Search for the cell housing the specified text and yield its [x, y] center coordinate. 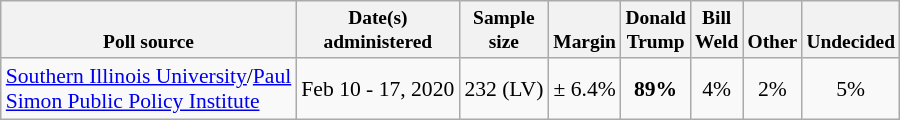
4% [716, 88]
232 (LV) [504, 88]
Feb 10 - 17, 2020 [378, 88]
BillWeld [716, 30]
5% [851, 88]
Southern Illinois University/PaulSimon Public Policy Institute [149, 88]
± 6.4% [584, 88]
Poll source [149, 30]
2% [772, 88]
Date(s)administered [378, 30]
89% [656, 88]
Margin [584, 30]
Other [772, 30]
DonaldTrump [656, 30]
Samplesize [504, 30]
Undecided [851, 30]
